For the text-containing cell, return its midpoint in [X, Y] coordinate format. 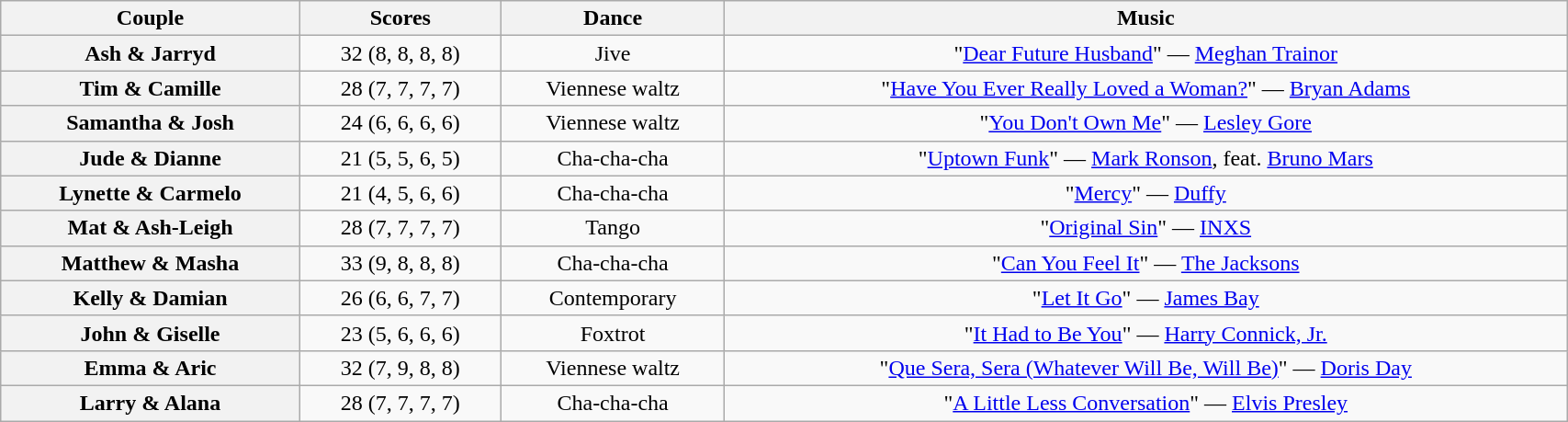
Couple [151, 18]
Matthew & Masha [151, 263]
Ash & Jarryd [151, 53]
Contemporary [613, 298]
Mat & Ash-Leigh [151, 228]
"A Little Less Conversation" — Elvis Presley [1146, 403]
"Have You Ever Really Loved a Woman?" — Bryan Adams [1146, 88]
32 (8, 8, 8, 8) [400, 53]
26 (6, 6, 7, 7) [400, 298]
"You Don't Own Me" — Lesley Gore [1146, 123]
23 (5, 6, 6, 6) [400, 333]
Larry & Alana [151, 403]
Emma & Aric [151, 368]
Music [1146, 18]
Scores [400, 18]
Jive [613, 53]
"Can You Feel It" — The Jacksons [1146, 263]
"Que Sera, Sera (Whatever Will Be, Will Be)" — Doris Day [1146, 368]
"Uptown Funk" — Mark Ronson, feat. Bruno Mars [1146, 158]
"Let It Go" — James Bay [1146, 298]
"Original Sin" — INXS [1146, 228]
John & Giselle [151, 333]
24 (6, 6, 6, 6) [400, 123]
Foxtrot [613, 333]
32 (7, 9, 8, 8) [400, 368]
21 (4, 5, 6, 6) [400, 193]
21 (5, 5, 6, 5) [400, 158]
Kelly & Damian [151, 298]
Tim & Camille [151, 88]
"Dear Future Husband" — Meghan Trainor [1146, 53]
Samantha & Josh [151, 123]
"Mercy" — Duffy [1146, 193]
Lynette & Carmelo [151, 193]
Dance [613, 18]
33 (9, 8, 8, 8) [400, 263]
Jude & Dianne [151, 158]
Tango [613, 228]
"It Had to Be You" — Harry Connick, Jr. [1146, 333]
